Pinpoint the cell where the given text exists, returning its [x, y] midpoint coordinate. 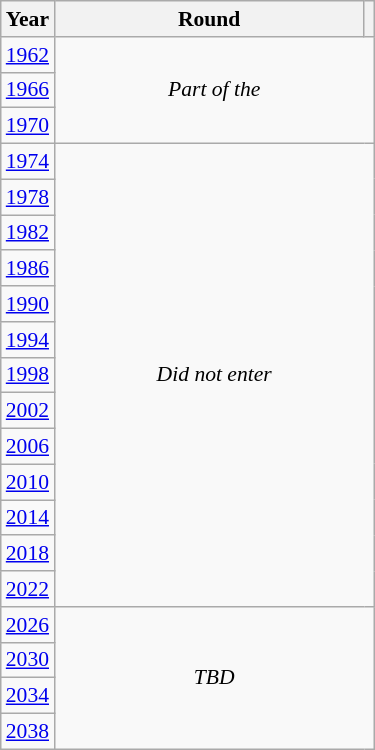
1970 [28, 126]
1986 [28, 269]
2014 [28, 518]
2026 [28, 625]
TBD [214, 678]
2006 [28, 447]
1994 [28, 340]
Round [209, 19]
2018 [28, 554]
Year [28, 19]
1998 [28, 375]
Part of the [214, 90]
Did not enter [214, 376]
2030 [28, 660]
1966 [28, 90]
1982 [28, 233]
2034 [28, 696]
1978 [28, 197]
1974 [28, 162]
2022 [28, 589]
2002 [28, 411]
2038 [28, 732]
1962 [28, 55]
1990 [28, 304]
2010 [28, 482]
